Return the (x, y) coordinate for the center point of the cell that contains the specified text.  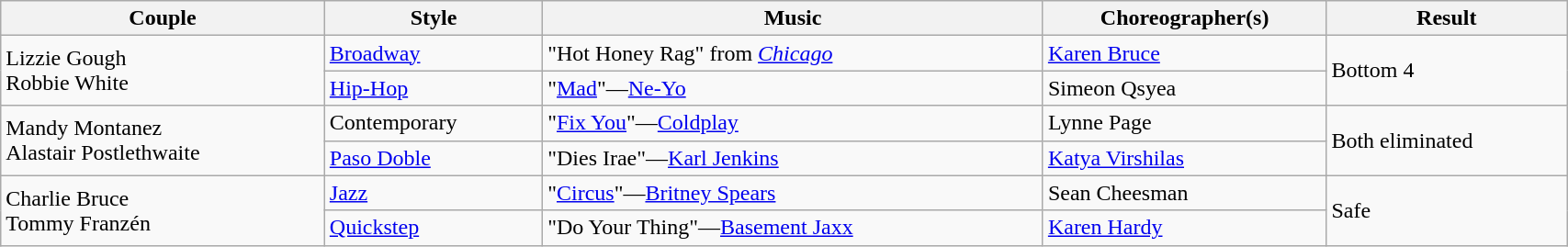
Karen Bruce (1185, 53)
Katya Virshilas (1185, 158)
Sean Cheesman (1185, 193)
"Do Your Thing"—Basement Jaxx (794, 228)
Karen Hardy (1185, 228)
Couple (164, 18)
"Dies Irae"—Karl Jenkins (794, 158)
Lizzie GoughRobbie White (164, 71)
Safe (1447, 210)
Paso Doble (434, 158)
Broadway (434, 53)
"Mad"—Ne-Yo (794, 88)
Charlie BruceTommy Franzén (164, 210)
Bottom 4 (1447, 71)
"Fix You"—Coldplay (794, 123)
Simeon Qsyea (1185, 88)
Choreographer(s) (1185, 18)
Hip-Hop (434, 88)
Quickstep (434, 228)
Jazz (434, 193)
"Hot Honey Rag" from Chicago (794, 53)
Music (794, 18)
Result (1447, 18)
"Circus"—Britney Spears (794, 193)
Contemporary (434, 123)
Both eliminated (1447, 140)
Lynne Page (1185, 123)
Mandy MontanezAlastair Postlethwaite (164, 140)
Style (434, 18)
